Detect which cell encompasses the target text, then output its [x, y] center coordinate. 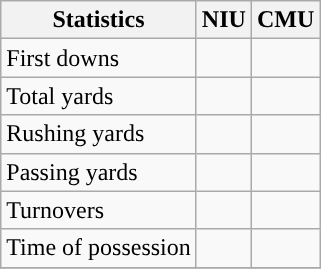
CMU [285, 20]
Statistics [99, 20]
First downs [99, 58]
Time of possession [99, 248]
Turnovers [99, 210]
Total yards [99, 96]
Passing yards [99, 172]
Rushing yards [99, 134]
NIU [224, 20]
